Find where the given text appears and provide that cell's center as (x, y) coordinate. 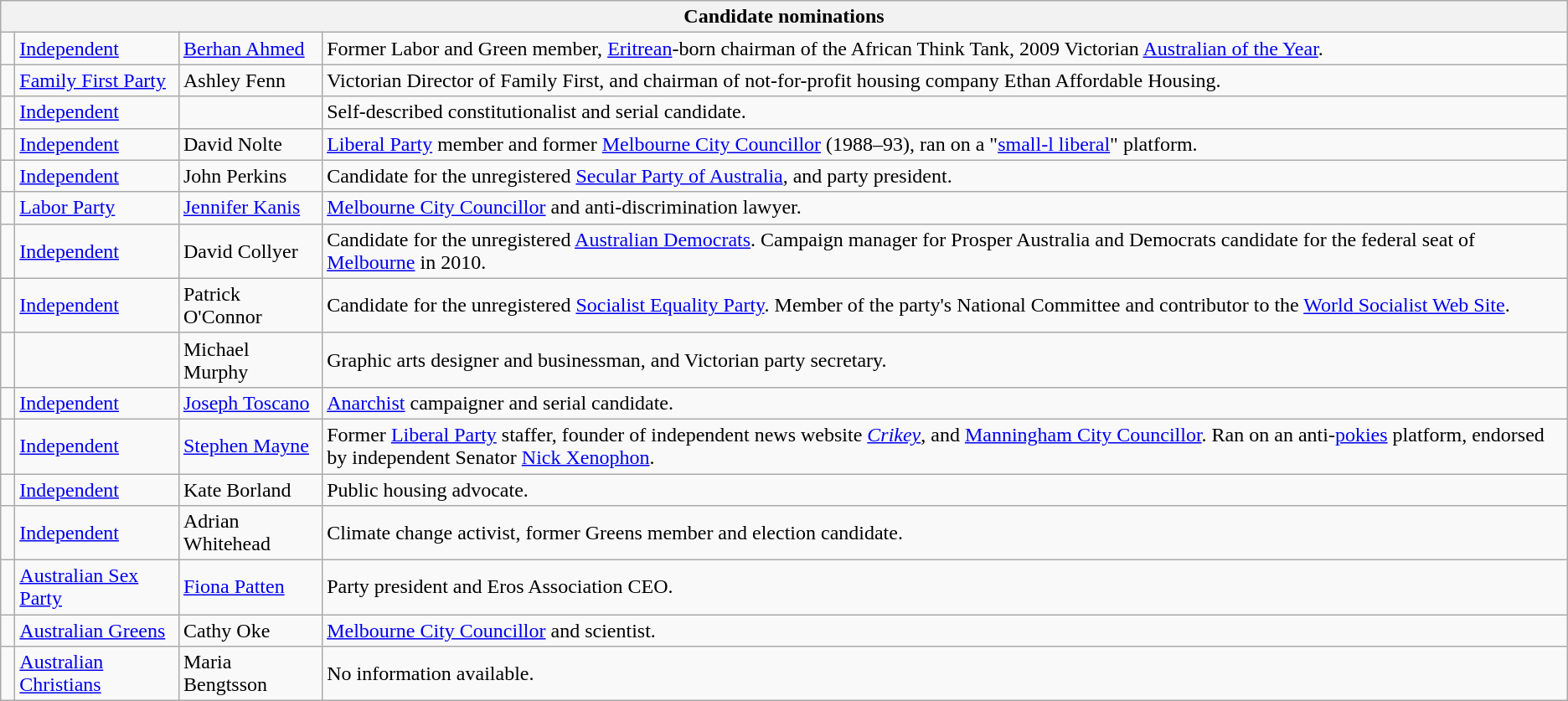
John Perkins (250, 176)
Public housing advocate. (945, 490)
Melbourne City Councillor and scientist. (945, 631)
Patrick O'Connor (250, 305)
Party president and Eros Association CEO. (945, 588)
Joseph Toscano (250, 403)
Fiona Patten (250, 588)
Labor Party (97, 208)
Maria Bengtsson (250, 673)
Ashley Fenn (250, 80)
Stephen Mayne (250, 446)
Candidate nominations (784, 17)
Climate change activist, former Greens member and election candidate. (945, 533)
Candidate for the unregistered Secular Party of Australia, and party president. (945, 176)
No information available. (945, 673)
Anarchist campaigner and serial candidate. (945, 403)
Jennifer Kanis (250, 208)
David Collyer (250, 251)
Graphic arts designer and businessman, and Victorian party secretary. (945, 360)
Melbourne City Councillor and anti-discrimination lawyer. (945, 208)
David Nolte (250, 144)
Candidate for the unregistered Socialist Equality Party. Member of the party's National Committee and contributor to the World Socialist Web Site. (945, 305)
Berhan Ahmed (250, 49)
Australian Christians (97, 673)
Family First Party (97, 80)
Self-described constitutionalist and serial candidate. (945, 112)
Liberal Party member and former Melbourne City Councillor (1988–93), ran on a "small-l liberal" platform. (945, 144)
Former Labor and Green member, Eritrean-born chairman of the African Think Tank, 2009 Victorian Australian of the Year. (945, 49)
Adrian Whitehead (250, 533)
Kate Borland (250, 490)
Australian Sex Party (97, 588)
Cathy Oke (250, 631)
Victorian Director of Family First, and chairman of not-for-profit housing company Ethan Affordable Housing. (945, 80)
Australian Greens (97, 631)
Michael Murphy (250, 360)
